Extract the [x, y] coordinate from the center of the cell holding the provided text.  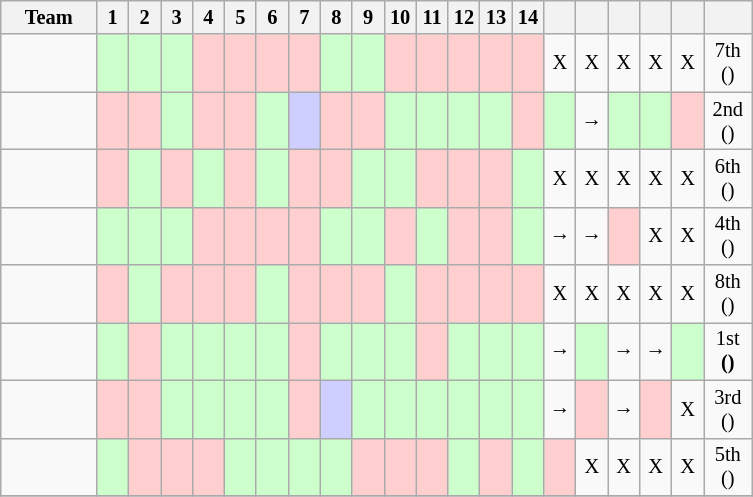
4th() [728, 236]
1st() [728, 351]
3rd() [728, 409]
10 [400, 17]
7 [304, 17]
4 [208, 17]
1 [113, 17]
6 [272, 17]
6th() [728, 178]
8 [336, 17]
5th() [728, 467]
8th() [728, 294]
13 [496, 17]
11 [432, 17]
2 [145, 17]
5 [240, 17]
12 [464, 17]
9 [368, 17]
2nd() [728, 121]
14 [528, 17]
Team [49, 17]
3 [177, 17]
7th() [728, 63]
